Find where the given text appears and provide that cell's center as [X, Y] coordinate. 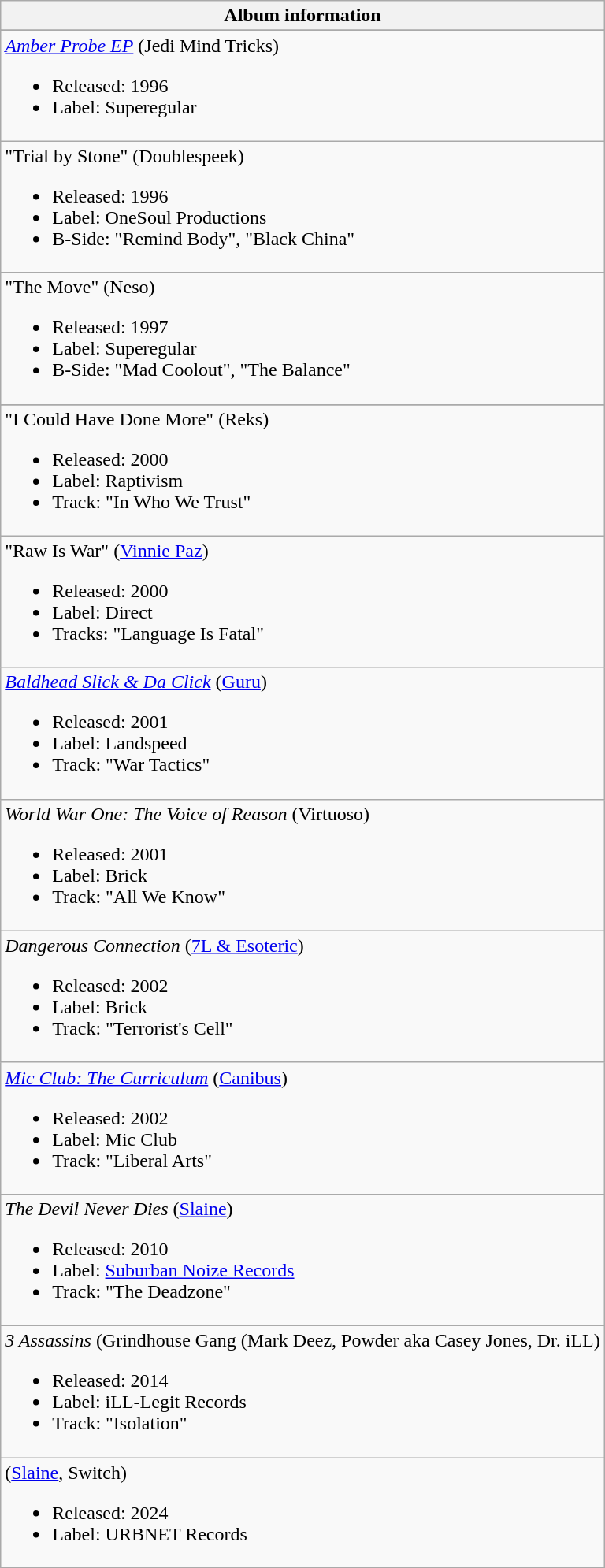
3 Assassins (Grindhouse Gang (Mark Deez, Powder aka Casey Jones, Dr. iLL)Released: 2014Label: iLL-Legit RecordsTrack: "Isolation" [302, 1392]
"I Could Have Done More" (Reks)Released: 2000Label: RaptivismTrack: "In Who We Trust" [302, 470]
Baldhead Slick & Da Click (Guru)Released: 2001Label: LandspeedTrack: "War Tactics" [302, 733]
The Devil Never Dies (Slaine)Released: 2010Label: Suburban Noize RecordsTrack: "The Deadzone" [302, 1259]
"Trial by Stone" (Doublespeek)Released: 1996Label: OneSoul ProductionsB-Side: "Remind Body", "Black China" [302, 206]
Mic Club: The Curriculum (Canibus)Released: 2002Label: Mic ClubTrack: "Liberal Arts" [302, 1128]
Album information [302, 16]
Amber Probe EP (Jedi Mind Tricks)Released: 1996Label: Superegular [302, 86]
"Raw Is War" (Vinnie Paz)Released: 2000Label: DirectTracks: "Language Is Fatal" [302, 602]
Dangerous Connection (7L & Esoteric)Released: 2002Label: BrickTrack: "Terrorist's Cell" [302, 996]
(Slaine, Switch)Released: 2024Label: URBNET Records [302, 1513]
"The Move" (Neso)Released: 1997Label: SuperegularB-Side: "Mad Coolout", "The Balance" [302, 339]
World War One: The Voice of Reason (Virtuoso)Released: 2001Label: BrickTrack: "All We Know" [302, 865]
